Return the [x, y] coordinate for the center point of the cell that contains the specified text.  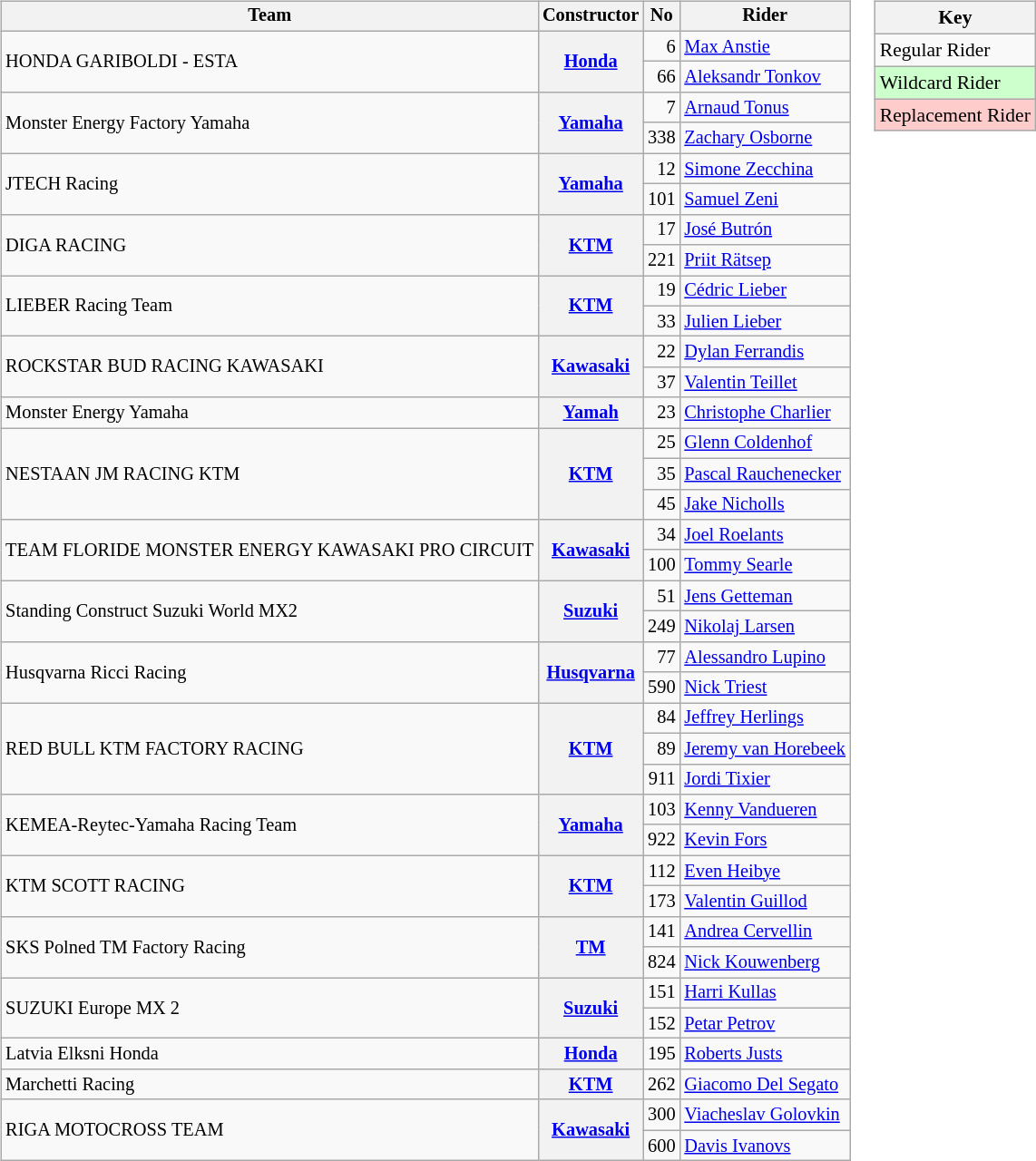
José Butrón [764, 229]
17 [661, 229]
ROCKSTAR BUD RACING KAWASAKI [269, 366]
Harri Kullas [764, 993]
22 [661, 352]
51 [661, 596]
Valentin Teillet [764, 383]
Samuel Zeni [764, 200]
600 [661, 1146]
84 [661, 718]
Cédric Lieber [764, 291]
Jeffrey Herlings [764, 718]
Replacement Rider [955, 115]
103 [661, 810]
Nikolaj Larsen [764, 627]
Nick Kouwenberg [764, 962]
Rider [764, 16]
25 [661, 444]
Monster Energy Factory Yamaha [269, 123]
911 [661, 779]
SUZUKI Europe MX 2 [269, 1009]
19 [661, 291]
Monster Energy Yamaha [269, 413]
Nick Triest [764, 688]
Davis Ivanovs [764, 1146]
33 [661, 321]
Zachary Osborne [764, 138]
7 [661, 108]
Key [955, 18]
KTM SCOTT RACING [269, 885]
221 [661, 260]
66 [661, 77]
100 [661, 565]
Constructor [591, 16]
141 [661, 932]
Kevin Fors [764, 840]
SKS Polned TM Factory Racing [269, 947]
LIEBER Racing Team [269, 307]
262 [661, 1085]
DIGA RACING [269, 245]
Viacheslav Golovkin [764, 1115]
152 [661, 1023]
TEAM FLORIDE MONSTER ENERGY KAWASAKI PRO CIRCUIT [269, 550]
Petar Petrov [764, 1023]
922 [661, 840]
Andrea Cervellin [764, 932]
Kenny Vandueren [764, 810]
300 [661, 1115]
NESTAAN JM RACING KTM [269, 473]
590 [661, 688]
101 [661, 200]
45 [661, 504]
Joel Roelants [764, 535]
Even Heibye [764, 871]
37 [661, 383]
Husqvarna [591, 671]
Priit Rätsep [764, 260]
Glenn Coldenhof [764, 444]
Yamah [591, 413]
Husqvarna Ricci Racing [269, 671]
112 [661, 871]
Valentin Guillod [764, 902]
Jeremy van Horebeek [764, 748]
Jake Nicholls [764, 504]
Standing Construct Suzuki World MX2 [269, 611]
No [661, 16]
Simone Zecchina [764, 169]
Aleksandr Tonkov [764, 77]
Jordi Tixier [764, 779]
195 [661, 1054]
77 [661, 657]
151 [661, 993]
173 [661, 902]
23 [661, 413]
HONDA GARIBOLDI - ESTA [269, 62]
Team [269, 16]
Latvia Elksni Honda [269, 1054]
Christophe Charlier [764, 413]
249 [661, 627]
34 [661, 535]
Arnaud Tonus [764, 108]
Giacomo Del Segato [764, 1085]
Jens Getteman [764, 596]
RED BULL KTM FACTORY RACING [269, 749]
Dylan Ferrandis [764, 352]
Wildcard Rider [955, 83]
Roberts Justs [764, 1054]
Pascal Rauchenecker [764, 473]
Alessandro Lupino [764, 657]
RIGA MOTOCROSS TEAM [269, 1130]
338 [661, 138]
12 [661, 169]
KEMEA-Reytec-Yamaha Racing Team [269, 825]
Tommy Searle [764, 565]
Max Anstie [764, 46]
6 [661, 46]
Julien Lieber [764, 321]
Regular Rider [955, 50]
824 [661, 962]
35 [661, 473]
JTECH Racing [269, 183]
TM [591, 947]
Marchetti Racing [269, 1085]
89 [661, 748]
